Output the [x, y] coordinate of the center of the cell containing the given text.  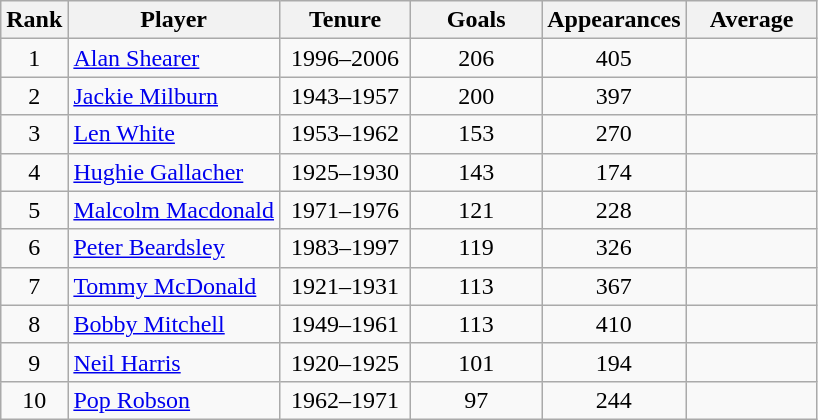
174 [614, 172]
Tommy McDonald [174, 286]
405 [614, 58]
97 [476, 400]
1 [34, 58]
9 [34, 362]
119 [476, 248]
1925–1930 [346, 172]
270 [614, 134]
8 [34, 324]
Goals [476, 20]
Appearances [614, 20]
1962–1971 [346, 400]
5 [34, 210]
143 [476, 172]
10 [34, 400]
244 [614, 400]
Len White [174, 134]
Rank [34, 20]
1971–1976 [346, 210]
194 [614, 362]
121 [476, 210]
Bobby Mitchell [174, 324]
Alan Shearer [174, 58]
1996–2006 [346, 58]
Average [752, 20]
397 [614, 96]
3 [34, 134]
7 [34, 286]
367 [614, 286]
Peter Beardsley [174, 248]
1920–1925 [346, 362]
4 [34, 172]
Hughie Gallacher [174, 172]
1949–1961 [346, 324]
Pop Robson [174, 400]
326 [614, 248]
Tenure [346, 20]
153 [476, 134]
6 [34, 248]
1953–1962 [346, 134]
200 [476, 96]
Neil Harris [174, 362]
2 [34, 96]
1921–1931 [346, 286]
410 [614, 324]
Malcolm Macdonald [174, 210]
206 [476, 58]
1983–1997 [346, 248]
Jackie Milburn [174, 96]
Player [174, 20]
101 [476, 362]
228 [614, 210]
1943–1957 [346, 96]
